Output the [x, y] coordinate of the center of the cell containing the given text.  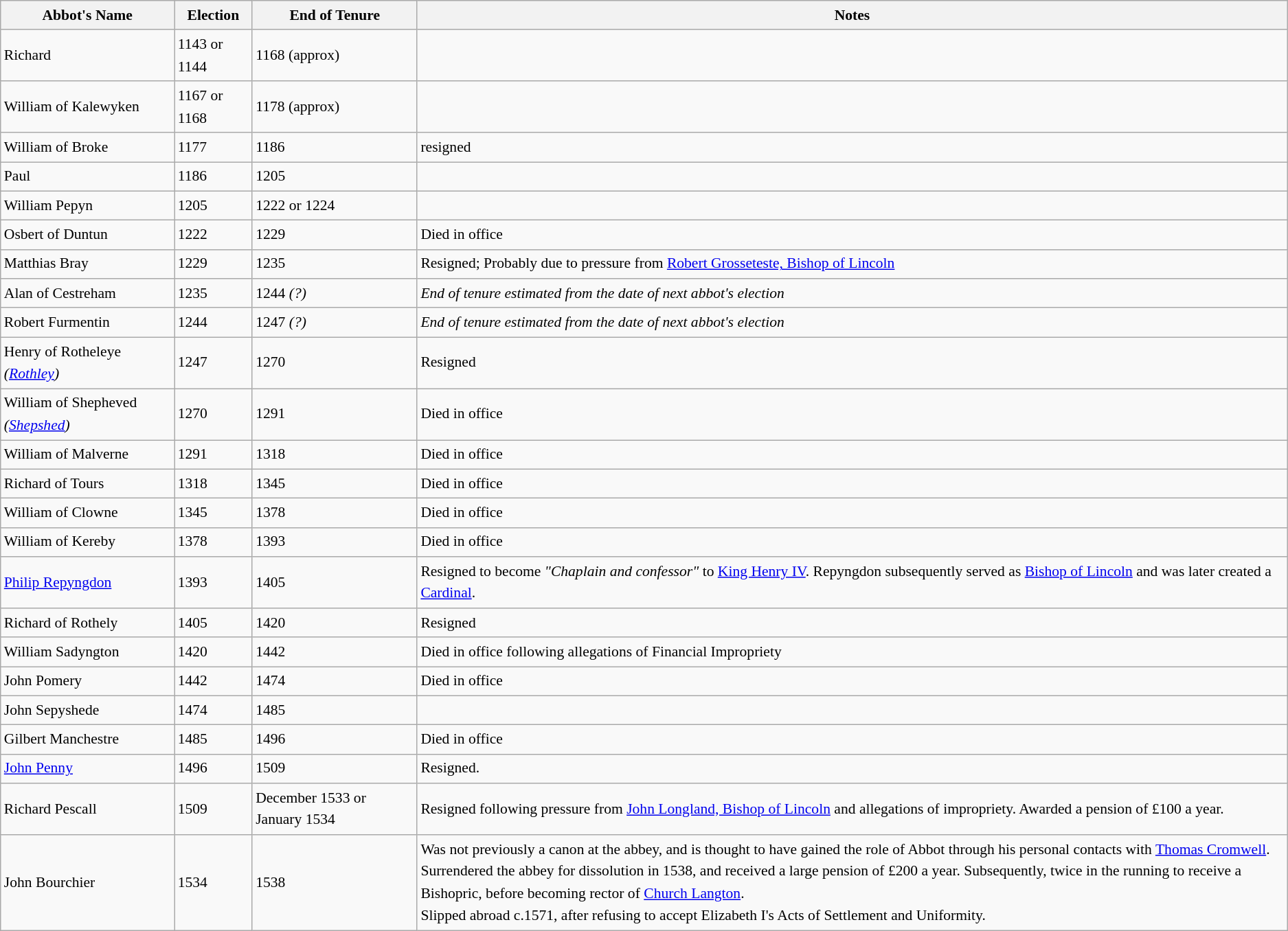
Richard of Tours [88, 483]
Alan of Cestreham [88, 294]
1178 (approx) [335, 107]
John Bourchier [88, 883]
1244 (?) [335, 294]
1168 (approx) [335, 56]
William of Clowne [88, 514]
1244 [213, 323]
William Sadyngton [88, 652]
William of Shepheved (Shepshed) [88, 415]
End of Tenure [335, 15]
William Pepyn [88, 206]
Matthias Bray [88, 265]
Henry of Rotheleye (Rothley) [88, 363]
Notes [852, 15]
1167 or 1168 [213, 107]
Resigned; Probably due to pressure from Robert Grosseteste, Bishop of Lincoln [852, 265]
Resigned to become "Chaplain and confessor" to King Henry IV. Repyngdon subsequently served as Bishop of Lincoln and was later created a Cardinal. [852, 582]
Richard of Rothely [88, 623]
1222 or 1224 [335, 206]
1177 [213, 147]
William of Broke [88, 147]
Resigned following pressure from John Longland, Bishop of Lincoln and allegations of impropriety. Awarded a pension of £100 a year. [852, 809]
1534 [213, 883]
Gilbert Manchestre [88, 740]
1247 (?) [335, 323]
John Pomery [88, 681]
resigned [852, 147]
Philip Repyngdon [88, 582]
Died in office following allegations of Financial Impropriety [852, 652]
1222 [213, 235]
Richard Pescall [88, 809]
December 1533 or January 1534 [335, 809]
Osbert of Duntun [88, 235]
Resigned. [852, 769]
1538 [335, 883]
John Sepyshede [88, 710]
John Penny [88, 769]
Election [213, 15]
1247 [213, 363]
Paul [88, 177]
William of Malverne [88, 455]
Richard [88, 56]
Robert Furmentin [88, 323]
William of Kereby [88, 542]
William of Kalewyken [88, 107]
1143 or 1144 [213, 56]
Abbot's Name [88, 15]
